Extract the [x, y] coordinate from the center of the cell holding the provided text.  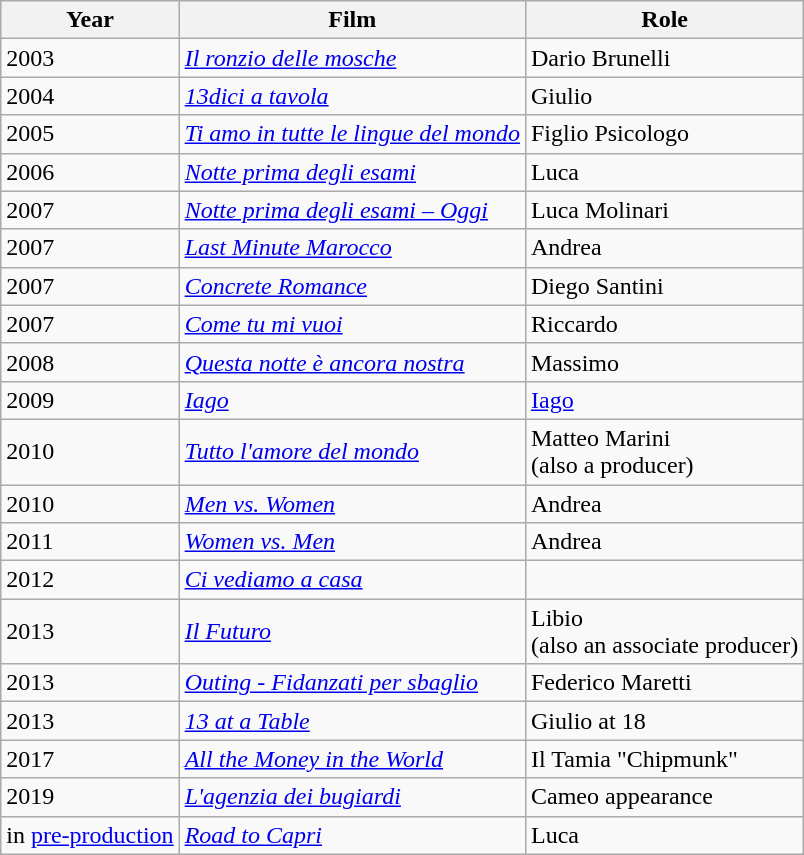
2011 [90, 542]
2003 [90, 58]
Notte prima degli esami – Oggi [352, 210]
Massimo [664, 362]
Libio(also an associate producer) [664, 632]
Giulio [664, 96]
Giulio at 18 [664, 721]
Il Tamia "Chipmunk" [664, 759]
L'agenzia dei bugiardi [352, 797]
Concrete Romance [352, 286]
Film [352, 20]
Ti amo in tutte le lingue del mondo [352, 134]
Notte prima degli esami [352, 172]
Year [90, 20]
Tutto l'amore del mondo [352, 452]
2017 [90, 759]
Riccardo [664, 324]
2005 [90, 134]
2009 [90, 400]
2004 [90, 96]
13 at a Table [352, 721]
13dici a tavola [352, 96]
2008 [90, 362]
Men vs. Women [352, 503]
Il Futuro [352, 632]
Questa notte è ancora nostra [352, 362]
Federico Maretti [664, 683]
Cameo appearance [664, 797]
Road to Capri [352, 835]
Outing - Fidanzati per sbaglio [352, 683]
All the Money in the World [352, 759]
2006 [90, 172]
Diego Santini [664, 286]
Come tu mi vuoi [352, 324]
Luca Molinari [664, 210]
Ci vediamo a casa [352, 580]
Last Minute Marocco [352, 248]
2019 [90, 797]
Dario Brunelli [664, 58]
Il ronzio delle mosche [352, 58]
in pre-production [90, 835]
Figlio Psicologo [664, 134]
Women vs. Men [352, 542]
Matteo Marini(also a producer) [664, 452]
Role [664, 20]
2012 [90, 580]
